From the cell containing the given text, extract its center point as [X, Y] coordinate. 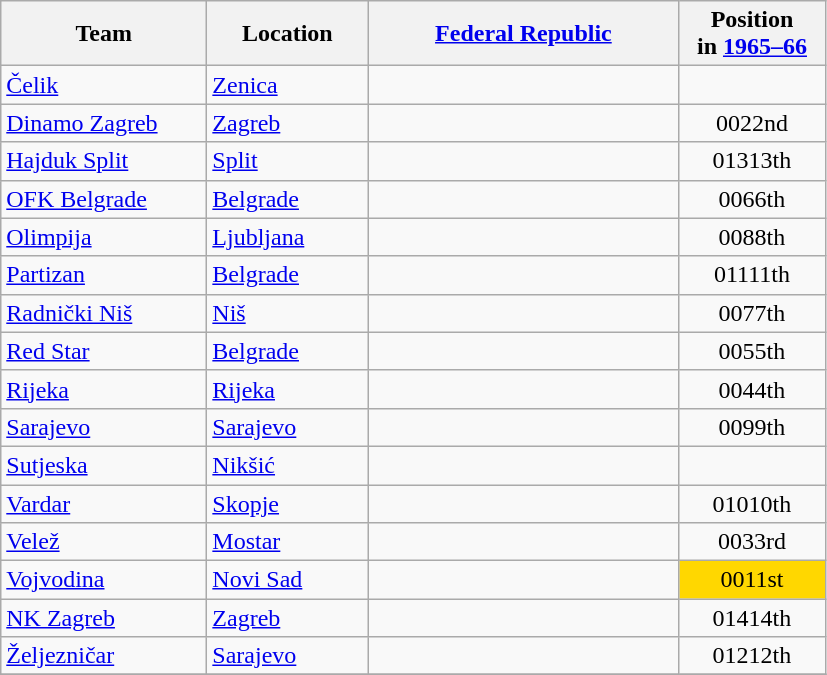
Hajduk Split [104, 161]
01010th [752, 503]
Radnički Niš [104, 313]
Ljubljana [288, 237]
Željezničar [104, 656]
Location [288, 34]
Vojvodina [104, 580]
Partizan [104, 275]
0022nd [752, 123]
01212th [752, 656]
01313th [752, 161]
Niš [288, 313]
Mostar [288, 542]
Split [288, 161]
0033rd [752, 542]
Olimpija [104, 237]
0066th [752, 199]
0099th [752, 427]
Positionin 1965–66 [752, 34]
01111th [752, 275]
Vardar [104, 503]
Nikšić [288, 465]
Zenica [288, 85]
Velež [104, 542]
01414th [752, 618]
0055th [752, 351]
0077th [752, 313]
Team [104, 34]
OFK Belgrade [104, 199]
Čelik [104, 85]
Sutjeska [104, 465]
Skopje [288, 503]
Dinamo Zagreb [104, 123]
Federal Republic [524, 34]
0088th [752, 237]
Red Star [104, 351]
Novi Sad [288, 580]
0044th [752, 389]
NK Zagreb [104, 618]
0011st [752, 580]
